For the text-containing cell, return its midpoint in [X, Y] coordinate format. 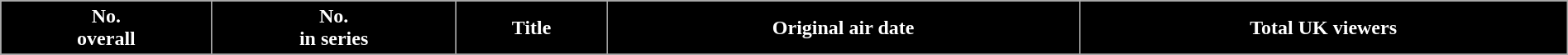
No.in series [334, 28]
Total UK viewers [1323, 28]
Original air date [844, 28]
No.overall [106, 28]
Title [531, 28]
